Return (X, Y) of the center of cell containing provided text 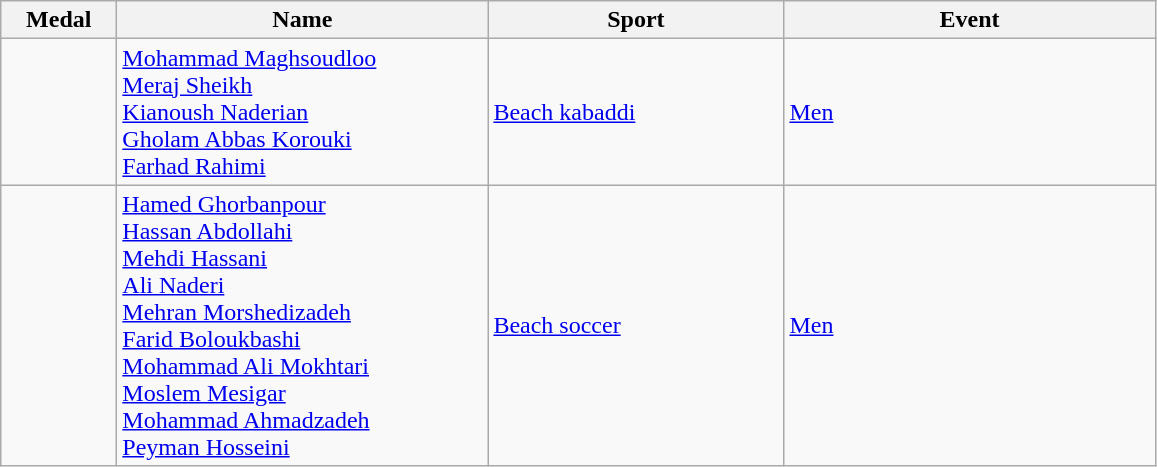
Event (970, 20)
Beach kabaddi (636, 112)
Name (302, 20)
Sport (636, 20)
Beach soccer (636, 326)
Medal (59, 20)
Mohammad MaghsoudlooMeraj SheikhKianoush NaderianGholam Abbas KoroukiFarhad Rahimi (302, 112)
